Return [X, Y] of the center of cell containing provided text 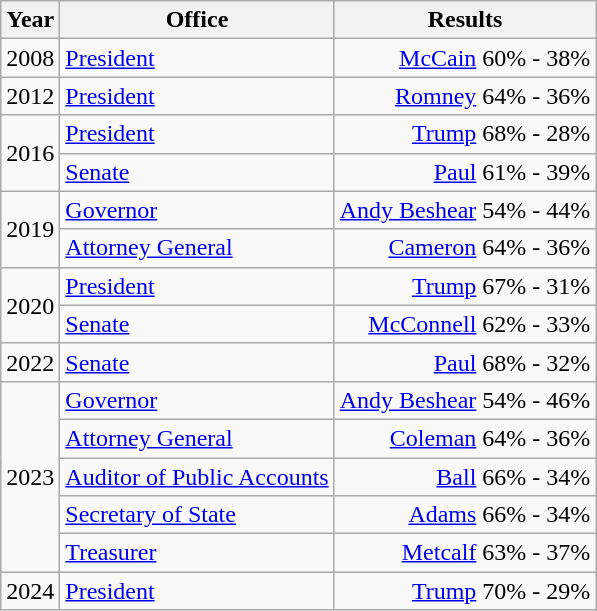
Year [30, 20]
2024 [30, 591]
Paul 68% - 32% [465, 362]
Results [465, 20]
Trump 68% - 28% [465, 134]
Adams 66% - 34% [465, 515]
Auditor of Public Accounts [197, 477]
Trump 67% - 31% [465, 286]
2008 [30, 58]
2019 [30, 229]
2023 [30, 476]
2012 [30, 96]
McCain 60% - 38% [465, 58]
Cameron 64% - 36% [465, 248]
Romney 64% - 36% [465, 96]
Secretary of State [197, 515]
Office [197, 20]
Ball 66% - 34% [465, 477]
Treasurer [197, 553]
2020 [30, 305]
Paul 61% - 39% [465, 172]
Andy Beshear 54% - 44% [465, 210]
McConnell 62% - 33% [465, 324]
Trump 70% - 29% [465, 591]
Metcalf 63% - 37% [465, 553]
2016 [30, 153]
2022 [30, 362]
Andy Beshear 54% - 46% [465, 400]
Coleman 64% - 36% [465, 438]
